Provide the (X, Y) coordinate of the cell's center where the given text is located.  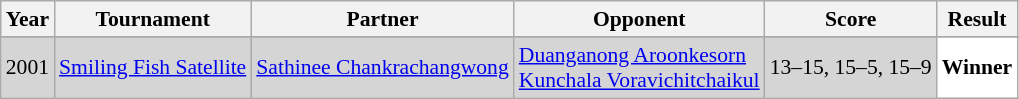
Tournament (152, 19)
Partner (382, 19)
Sathinee Chankrachangwong (382, 68)
Opponent (640, 19)
Smiling Fish Satellite (152, 68)
2001 (28, 68)
13–15, 15–5, 15–9 (851, 68)
Year (28, 19)
Score (851, 19)
Winner (978, 68)
Duanganong Aroonkesorn Kunchala Voravichitchaikul (640, 68)
Result (978, 19)
